Search for the cell housing the specified text and yield its [x, y] center coordinate. 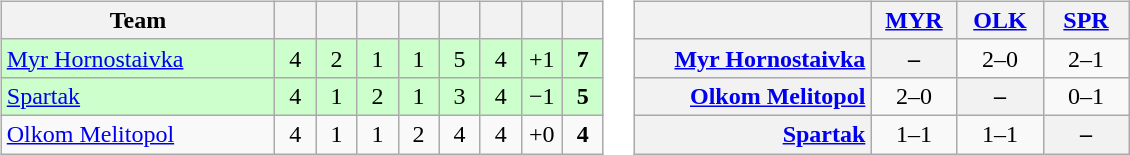
OLK [1000, 20]
0–1 [1086, 96]
MYR [914, 20]
−1 [542, 96]
7 [582, 58]
Team [138, 20]
SPR [1086, 20]
3 [460, 96]
+0 [542, 134]
+1 [542, 58]
2–1 [1086, 58]
